Detect which cell encompasses the target text, then output its [x, y] center coordinate. 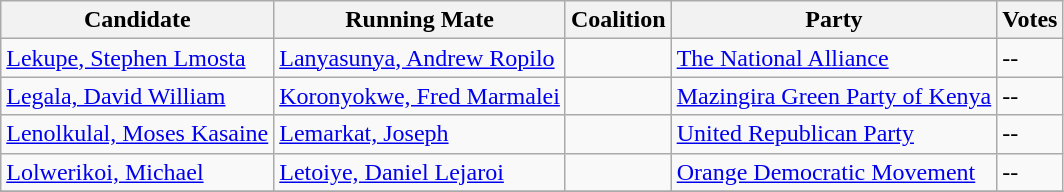
Koronyokwe, Fred Marmalei [420, 96]
Legala, David William [138, 96]
Lenolkulal, Moses Kasaine [138, 134]
Lekupe, Stephen Lmosta [138, 58]
Letoiye, Daniel Lejaroi [420, 172]
Coalition [618, 20]
Lanyasunya, Andrew Ropilo [420, 58]
United Republican Party [834, 134]
Votes [1030, 20]
Party [834, 20]
Lolwerikoi, Michael [138, 172]
Mazingira Green Party of Kenya [834, 96]
The National Alliance [834, 58]
Candidate [138, 20]
Lemarkat, Joseph [420, 134]
Orange Democratic Movement [834, 172]
Running Mate [420, 20]
